Provide the (X, Y) coordinate of the cell's center where the given text is located.  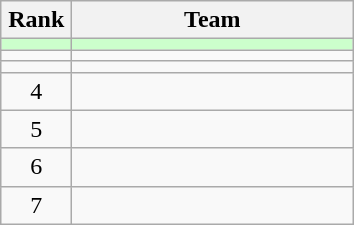
6 (36, 167)
Team (212, 20)
4 (36, 91)
7 (36, 205)
5 (36, 129)
Rank (36, 20)
